Capture the cell that displays the provided text and extract its [X, Y] central coordinate. 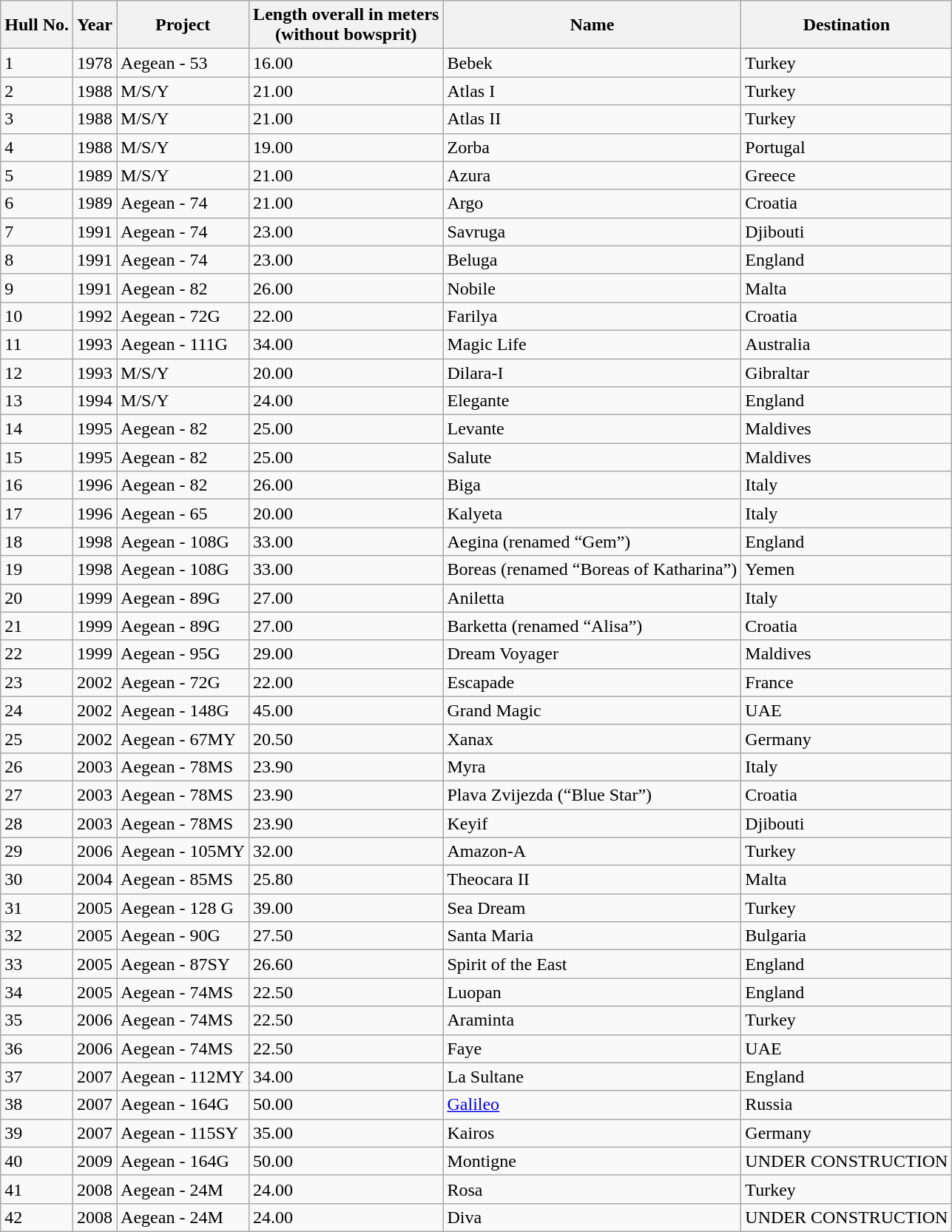
8 [37, 260]
26 [37, 767]
Argo [592, 203]
19.00 [346, 147]
1 [37, 63]
20.50 [346, 738]
16 [37, 485]
Keyif [592, 824]
29 [37, 852]
Kairos [592, 1133]
15 [37, 457]
28 [37, 824]
2 [37, 91]
Portugal [846, 147]
12 [37, 372]
Grand Magic [592, 710]
Russia [846, 1105]
Greece [846, 175]
34 [37, 992]
Aegean - 112MY [183, 1077]
1992 [95, 316]
32 [37, 936]
Bebek [592, 63]
Aegean - 90G [183, 936]
36 [37, 1048]
37 [37, 1077]
6 [37, 203]
Aegean - 87SY [183, 964]
33 [37, 964]
France [846, 682]
Length overall in meters (without bowsprit) [346, 25]
Biga [592, 485]
Atlas II [592, 119]
2004 [95, 880]
26.60 [346, 964]
Farilya [592, 316]
Aegean - 95G [183, 654]
18 [37, 542]
Levante [592, 429]
Myra [592, 767]
Azura [592, 175]
Aegean - 115SY [183, 1133]
Barketta (renamed “Alisa”) [592, 626]
Destination [846, 25]
4 [37, 147]
23 [37, 682]
45.00 [346, 710]
1994 [95, 401]
Aegean - 111G [183, 344]
35 [37, 1020]
17 [37, 514]
Boreas (renamed “Boreas of Katharina”) [592, 570]
3 [37, 119]
19 [37, 570]
39.00 [346, 908]
41 [37, 1189]
Nobile [592, 288]
Name [592, 25]
Savruga [592, 232]
Year [95, 25]
Sea Dream [592, 908]
Aniletta [592, 598]
9 [37, 288]
Magic Life [592, 344]
30 [37, 880]
Aegean - 128 G [183, 908]
32.00 [346, 852]
Galileo [592, 1105]
39 [37, 1133]
Kalyeta [592, 514]
Rosa [592, 1189]
29.00 [346, 654]
Yemen [846, 570]
Atlas I [592, 91]
40 [37, 1161]
Aegean - 148G [183, 710]
16.00 [346, 63]
Gibraltar [846, 372]
Aegean - 67MY [183, 738]
Diva [592, 1217]
22 [37, 654]
Hull No. [37, 25]
Xanax [592, 738]
27 [37, 795]
Aegean - 53 [183, 63]
Spirit of the East [592, 964]
25 [37, 738]
21 [37, 626]
24 [37, 710]
7 [37, 232]
42 [37, 1217]
Australia [846, 344]
Dream Voyager [592, 654]
2009 [95, 1161]
Aegean - 65 [183, 514]
Theocara II [592, 880]
Aegean - 105MY [183, 852]
Luopan [592, 992]
11 [37, 344]
Bulgaria [846, 936]
Faye [592, 1048]
14 [37, 429]
Escapade [592, 682]
Beluga [592, 260]
20 [37, 598]
Montigne [592, 1161]
La Sultane [592, 1077]
31 [37, 908]
38 [37, 1105]
Araminta [592, 1020]
Amazon-A [592, 852]
25.80 [346, 880]
Santa Maria [592, 936]
Dilara-I [592, 372]
Elegante [592, 401]
27.50 [346, 936]
Salute [592, 457]
Plava Zvijezda (“Blue Star”) [592, 795]
35.00 [346, 1133]
Aegean - 85MS [183, 880]
Project [183, 25]
Zorba [592, 147]
5 [37, 175]
10 [37, 316]
13 [37, 401]
Aegina (renamed “Gem”) [592, 542]
1978 [95, 63]
